Find where the given text appears and provide that cell's center as [X, Y] coordinate. 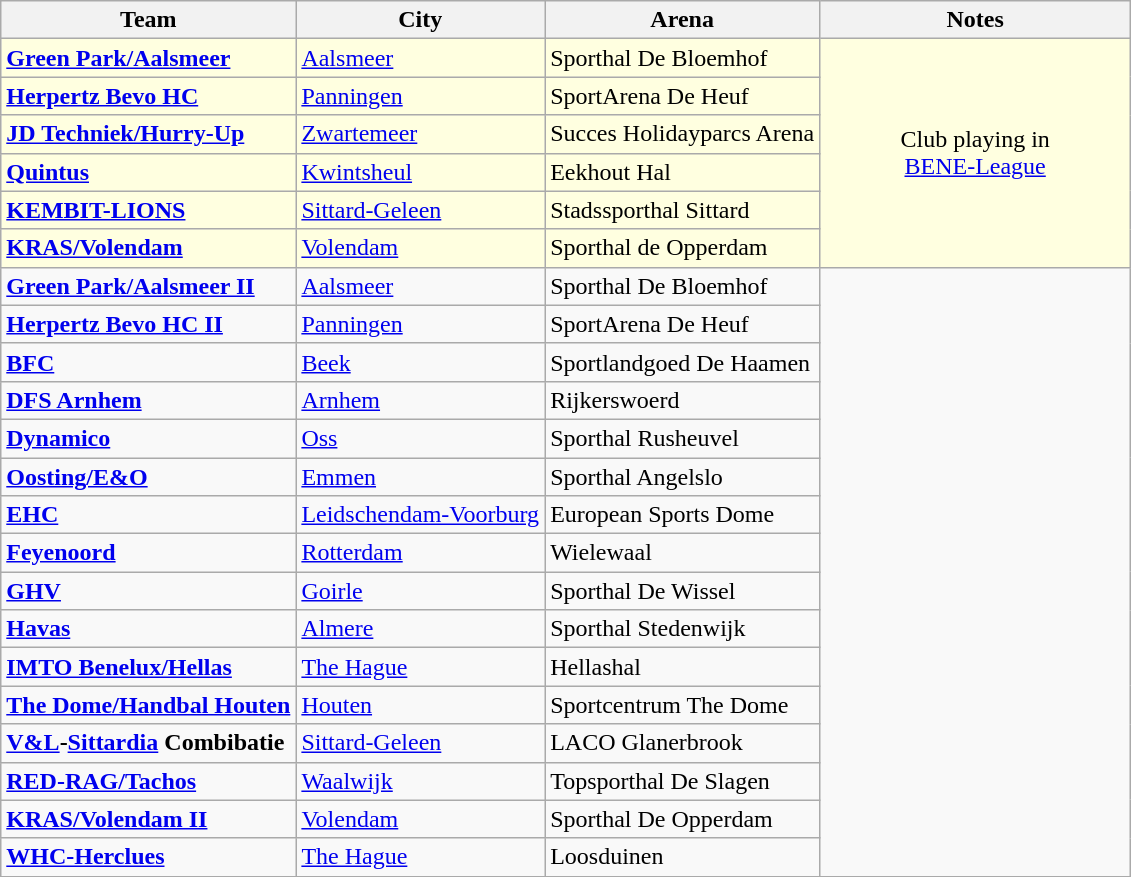
Sporthal De Wissel [682, 591]
Goirle [420, 591]
Eekhout Hal [682, 172]
Rijkerswoerd [682, 400]
Herpertz Bevo HC II [148, 324]
Club playing inBENE-League [976, 153]
Succes Holidayparcs Arena [682, 134]
Havas [148, 629]
Kwintsheul [420, 172]
Waalwijk [420, 781]
Oosting/E&O [148, 477]
Sporthal De Opperdam [682, 819]
Green Park/Aalsmeer II [148, 286]
Topsporthal De Slagen [682, 781]
Wielewaal [682, 553]
RED-RAG/Tachos [148, 781]
IMTO Benelux/Hellas [148, 667]
KRAS/Volendam [148, 248]
Feyenoord [148, 553]
LACO Glanerbrook [682, 743]
Sporthal de Opperdam [682, 248]
Sporthal Angelslo [682, 477]
Sporthal Stedenwijk [682, 629]
Loosduinen [682, 857]
Herpertz Bevo HC [148, 96]
Rotterdam [420, 553]
Notes [976, 20]
Team [148, 20]
Sportlandgoed De Haamen [682, 362]
Arnhem [420, 400]
Dynamico [148, 438]
Stadssporthal Sittard [682, 210]
European Sports Dome [682, 515]
BFC [148, 362]
GHV [148, 591]
Quintus [148, 172]
KEMBIT-LIONS [148, 210]
Houten [420, 705]
Green Park/Aalsmeer [148, 58]
Almere [420, 629]
WHC-Herclues [148, 857]
DFS Arnhem [148, 400]
Sporthal Rusheuvel [682, 438]
EHC [148, 515]
Oss [420, 438]
Arena [682, 20]
Hellashal [682, 667]
JD Techniek/Hurry-Up [148, 134]
Leidschendam-Voorburg [420, 515]
Sportcentrum The Dome [682, 705]
KRAS/Volendam II [148, 819]
V&L-Sittardia Combibatie [148, 743]
Zwartemeer [420, 134]
City [420, 20]
Beek [420, 362]
Emmen [420, 477]
The Dome/Handbal Houten [148, 705]
